Locate the cell with the specified text and output its (x, y) center coordinate. 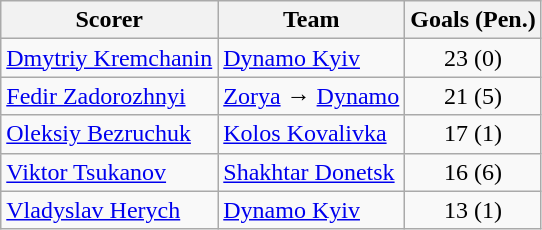
Zorya → Dynamo (312, 96)
Team (312, 20)
Viktor Tsukanov (110, 172)
Oleksiy Bezruchuk (110, 134)
17 (1) (473, 134)
21 (5) (473, 96)
Kolos Kovalivka (312, 134)
Goals (Pen.) (473, 20)
Shakhtar Donetsk (312, 172)
Scorer (110, 20)
Dmytriy Kremchanin (110, 58)
16 (6) (473, 172)
23 (0) (473, 58)
13 (1) (473, 210)
Fedir Zadorozhnyi (110, 96)
Vladyslav Herych (110, 210)
